Pinpoint the cell where the given text exists, returning its [x, y] midpoint coordinate. 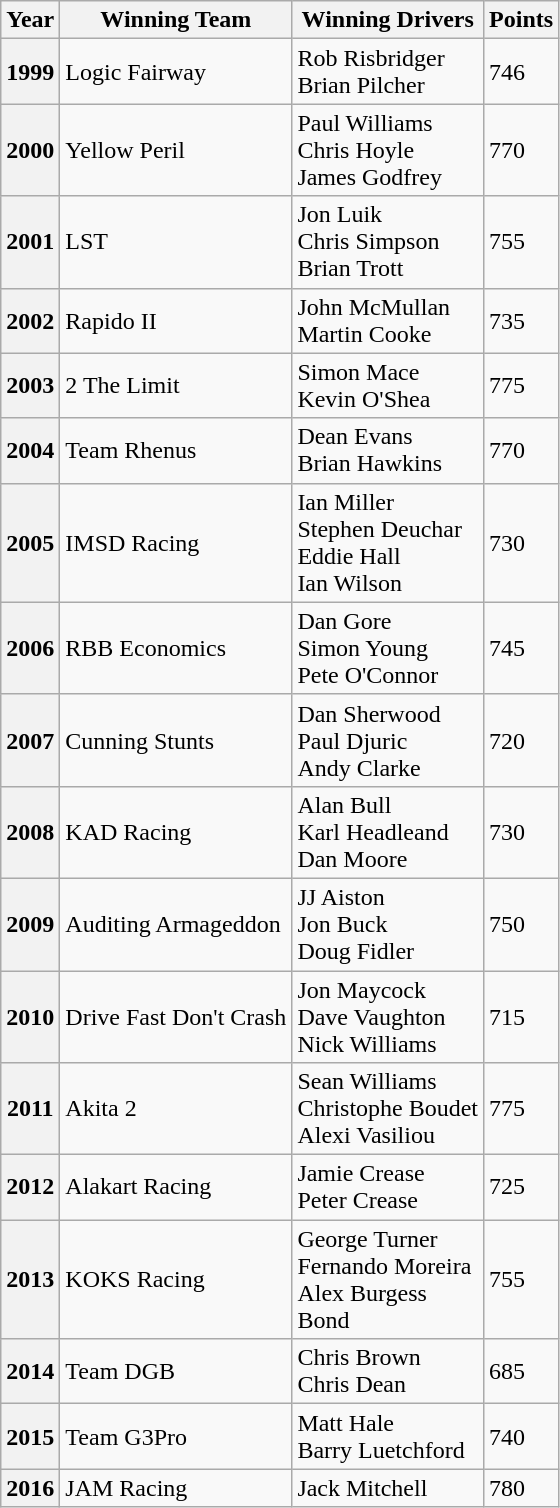
2000 [30, 150]
KOKS Racing [176, 1280]
2001 [30, 242]
Year [30, 20]
2003 [30, 386]
Alan BullKarl HeadleandDan Moore [388, 832]
740 [522, 1436]
2008 [30, 832]
Winning Drivers [388, 20]
2002 [30, 320]
2015 [30, 1436]
Drive Fast Don't Crash [176, 1016]
2 The Limit [176, 386]
Team DGB [176, 1372]
Matt HaleBarry Luetchford [388, 1436]
LST [176, 242]
750 [522, 924]
Jamie CreasePeter Crease [388, 1188]
2016 [30, 1488]
Sean WilliamsChristophe BoudetAlexi Vasiliou [388, 1109]
780 [522, 1488]
Yellow Peril [176, 150]
Dan GoreSimon YoungPete O'Connor [388, 648]
JJ AistonJon BuckDoug Fidler [388, 924]
Team G3Pro [176, 1436]
KAD Racing [176, 832]
Jon MaycockDave VaughtonNick Williams [388, 1016]
IMSD Racing [176, 542]
Akita 2 [176, 1109]
Dean EvansBrian Hawkins [388, 450]
Rapido II [176, 320]
Jack Mitchell [388, 1488]
720 [522, 740]
Paul WilliamsChris HoyleJames Godfrey [388, 150]
2004 [30, 450]
2007 [30, 740]
2006 [30, 648]
2005 [30, 542]
2009 [30, 924]
2011 [30, 1109]
Alakart Racing [176, 1188]
746 [522, 72]
Logic Fairway [176, 72]
Auditing Armageddon [176, 924]
715 [522, 1016]
Cunning Stunts [176, 740]
Simon MaceKevin O'Shea [388, 386]
2012 [30, 1188]
John McMullanMartin Cooke [388, 320]
Rob RisbridgerBrian Pilcher [388, 72]
George TurnerFernando MoreiraAlex BurgessBond [388, 1280]
JAM Racing [176, 1488]
Winning Team [176, 20]
Team Rhenus [176, 450]
685 [522, 1372]
1999 [30, 72]
2014 [30, 1372]
2010 [30, 1016]
Dan SherwoodPaul DjuricAndy Clarke [388, 740]
RBB Economics [176, 648]
2013 [30, 1280]
Ian MillerStephen DeucharEddie HallIan Wilson [388, 542]
Chris BrownChris Dean [388, 1372]
Points [522, 20]
745 [522, 648]
725 [522, 1188]
735 [522, 320]
Jon LuikChris SimpsonBrian Trott [388, 242]
